Pinpoint the cell where the given text exists, returning its (x, y) midpoint coordinate. 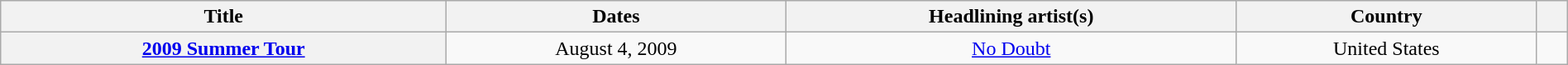
Country (1386, 17)
Headlining artist(s) (1011, 17)
Title (223, 17)
United States (1386, 48)
Dates (616, 17)
August 4, 2009 (616, 48)
2009 Summer Tour (223, 48)
No Doubt (1011, 48)
